Provide the [x, y] coordinate of the cell's center where the given text is located.  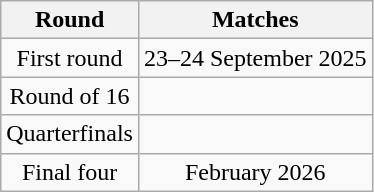
Round [70, 20]
23–24 September 2025 [255, 58]
February 2026 [255, 172]
Quarterfinals [70, 134]
Round of 16 [70, 96]
First round [70, 58]
Matches [255, 20]
Final four [70, 172]
